Find where the given text appears and provide that cell's center as (x, y) coordinate. 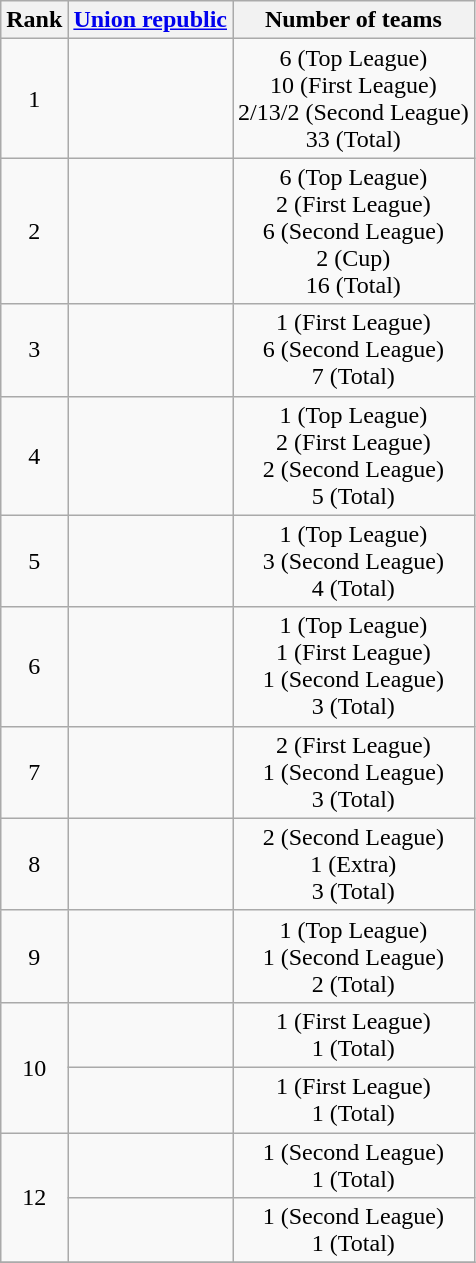
3 (34, 350)
8 (34, 864)
1 (34, 98)
10 (34, 1067)
5 (34, 561)
Union republic (150, 20)
4 (34, 456)
6 (Top League)10 (First League)2/13/2 (Second League)33 (Total) (354, 98)
12 (34, 1197)
2 (34, 231)
9 (34, 956)
2 (First League)1 (Second League)3 (Total) (354, 772)
6 (34, 666)
6 (Top League)2 (First League)6 (Second League)2 (Cup)16 (Total) (354, 231)
1 (Top League)2 (First League)2 (Second League)5 (Total) (354, 456)
1 (Top League)3 (Second League)4 (Total) (354, 561)
1 (Top League)1 (Second League)2 (Total) (354, 956)
Rank (34, 20)
1 (Top League)1 (First League)1 (Second League)3 (Total) (354, 666)
Number of teams (354, 20)
2 (Second League)1 (Extra)3 (Total) (354, 864)
1 (First League)6 (Second League)7 (Total) (354, 350)
7 (34, 772)
